Detect which cell encompasses the target text, then output its [X, Y] center coordinate. 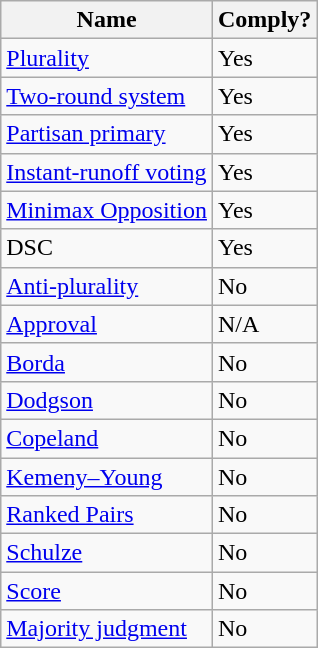
Borda [107, 362]
Anti-plurality [107, 286]
Ranked Pairs [107, 515]
Schulze [107, 553]
Plurality [107, 58]
Majority judgment [107, 629]
DSC [107, 248]
Comply? [264, 20]
Minimax Opposition [107, 210]
Kemeny–Young [107, 477]
Instant-runoff voting [107, 172]
Name [107, 20]
Approval [107, 324]
Dodgson [107, 400]
Two-round system [107, 96]
Partisan primary [107, 134]
Copeland [107, 438]
N/A [264, 324]
Score [107, 591]
